Locate the cell with the specified text and output its [X, Y] center coordinate. 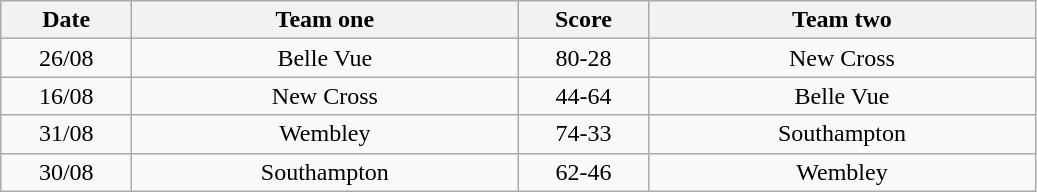
30/08 [66, 172]
Team one [325, 20]
16/08 [66, 96]
Team two [842, 20]
44-64 [584, 96]
74-33 [584, 134]
31/08 [66, 134]
Date [66, 20]
80-28 [584, 58]
Score [584, 20]
26/08 [66, 58]
62-46 [584, 172]
